Return the [x, y] coordinate for the center point of the cell that contains the specified text.  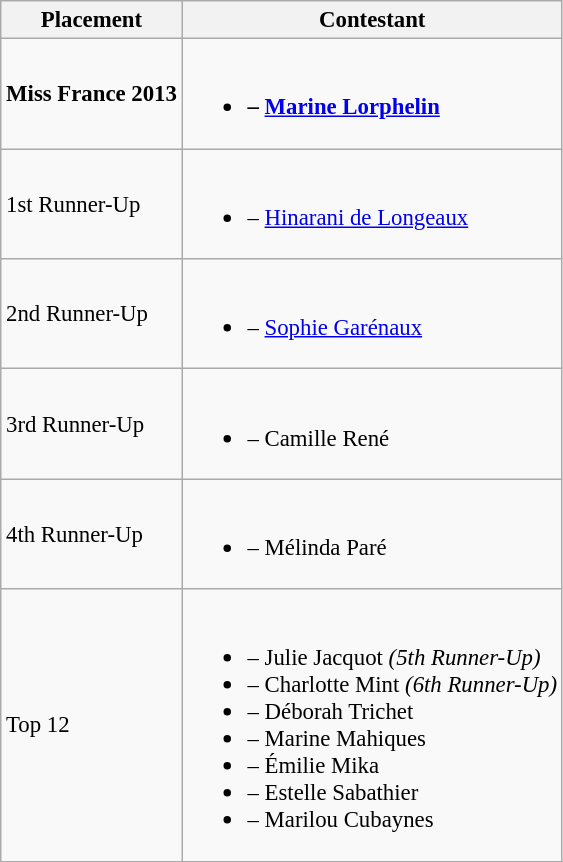
Placement [92, 20]
– Marine Lorphelin [372, 94]
1st Runner-Up [92, 204]
– Camille René [372, 424]
– Hinarani de Longeaux [372, 204]
– Mélinda Paré [372, 534]
3rd Runner-Up [92, 424]
2nd Runner-Up [92, 314]
Top 12 [92, 725]
Contestant [372, 20]
Miss France 2013 [92, 94]
– Sophie Garénaux [372, 314]
4th Runner-Up [92, 534]
